Output the [X, Y] coordinate of the center of the cell containing the given text.  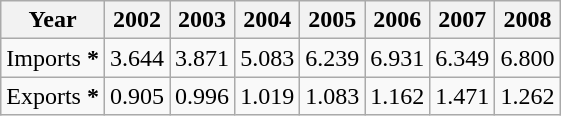
2005 [332, 20]
2002 [136, 20]
6.800 [528, 58]
2007 [462, 20]
0.905 [136, 96]
1.019 [268, 96]
6.349 [462, 58]
Exports * [53, 96]
5.083 [268, 58]
2003 [202, 20]
6.931 [398, 58]
2008 [528, 20]
2006 [398, 20]
1.262 [528, 96]
0.996 [202, 96]
1.471 [462, 96]
2004 [268, 20]
Imports * [53, 58]
6.239 [332, 58]
1.083 [332, 96]
3.871 [202, 58]
Year [53, 20]
3.644 [136, 58]
1.162 [398, 96]
